Locate the cell with the specified text and output its (X, Y) center coordinate. 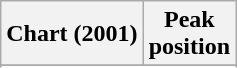
Chart (2001) (72, 34)
Peakposition (189, 34)
